Extract the [x, y] coordinate from the center of the cell holding the provided text.  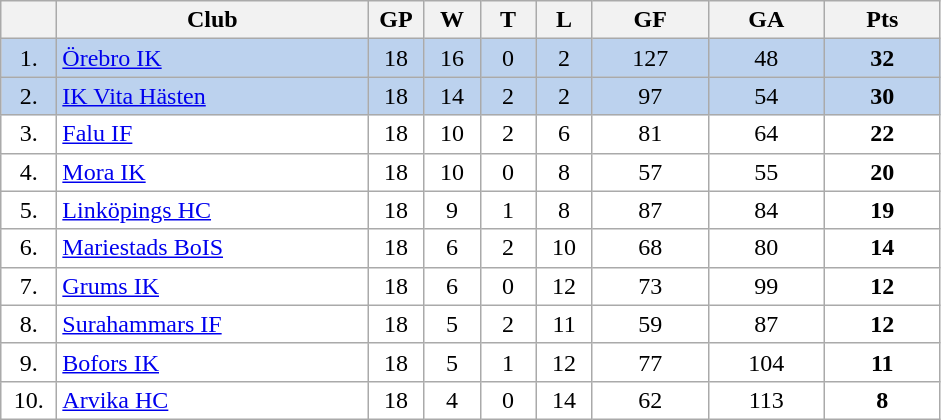
80 [766, 248]
1. [29, 58]
59 [650, 324]
Pts [882, 20]
32 [882, 58]
Grums IK [212, 286]
2. [29, 96]
97 [650, 96]
6. [29, 248]
64 [766, 134]
30 [882, 96]
W [452, 20]
8. [29, 324]
9. [29, 362]
GA [766, 20]
9 [452, 210]
4. [29, 172]
5. [29, 210]
77 [650, 362]
84 [766, 210]
Örebro IK [212, 58]
L [564, 20]
10. [29, 400]
81 [650, 134]
113 [766, 400]
7. [29, 286]
3. [29, 134]
GF [650, 20]
73 [650, 286]
22 [882, 134]
48 [766, 58]
Mora IK [212, 172]
57 [650, 172]
55 [766, 172]
Linköpings HC [212, 210]
19 [882, 210]
Surahammars IF [212, 324]
Bofors IK [212, 362]
20 [882, 172]
104 [766, 362]
62 [650, 400]
IK Vita Hästen [212, 96]
54 [766, 96]
16 [452, 58]
T [508, 20]
99 [766, 286]
GP [396, 20]
Mariestads BoIS [212, 248]
Arvika HC [212, 400]
Club [212, 20]
Falu IF [212, 134]
127 [650, 58]
4 [452, 400]
68 [650, 248]
